Find where the given text appears and provide that cell's center as [X, Y] coordinate. 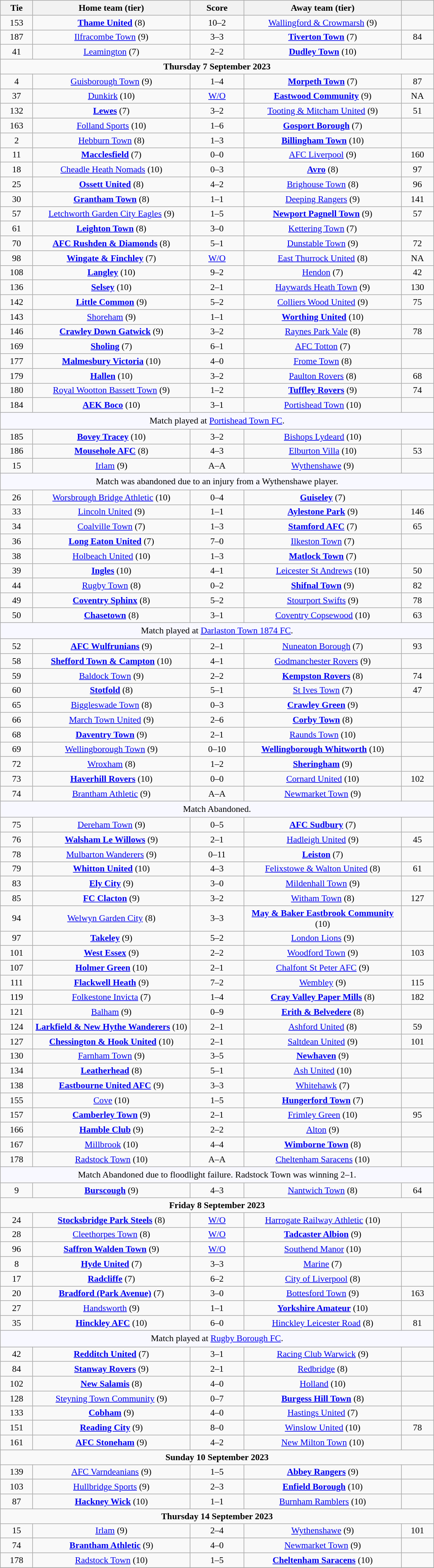
Ashford United (8) [323, 1027]
Whitehawk (7) [323, 1086]
Racing Club Warwick (9) [323, 1354]
Sholing (7) [111, 347]
44 [17, 586]
Leighton Town (8) [111, 229]
Millbrook (10) [111, 1144]
Balham (9) [111, 1012]
Avro (8) [323, 170]
Match played at Darlaston Town 1874 FC. [217, 631]
Winslow United (10) [323, 1428]
4 [17, 81]
Yorkshire Amateur (10) [323, 1309]
Thursday 14 September 2023 [217, 1516]
1–6 [217, 126]
Dereham Town (9) [111, 825]
187 [17, 37]
Newport Pagnell Town (9) [323, 214]
Erith & Belvedere (8) [323, 1012]
Wimborne Town (8) [323, 1144]
Paulton Rovers (8) [323, 376]
City of Liverpool (8) [323, 1279]
73 [17, 779]
Leicester St Andrews (10) [323, 571]
10–2 [217, 23]
Burgess Hill Town (8) [323, 1399]
Deeping Rangers (9) [323, 199]
Royal Wootton Bassett Town (9) [111, 390]
8 [17, 1264]
Ossett United (8) [111, 185]
0–2 [217, 586]
Match played at Portishead Town FC. [217, 421]
83 [17, 884]
Dudley Town (10) [323, 52]
Whitton United (10) [111, 869]
133 [17, 1413]
94 [17, 918]
141 [417, 199]
36 [17, 542]
153 [17, 23]
Aylestone Park (9) [323, 512]
Hallen (10) [111, 376]
Worthing United (10) [323, 317]
121 [17, 1012]
24 [17, 1220]
4–4 [217, 1144]
79 [17, 869]
Sheringham (9) [323, 764]
186 [17, 451]
East Thurrock United (8) [323, 258]
New Salamis (8) [111, 1384]
37 [17, 96]
169 [17, 347]
AFC Wulfrunians (9) [111, 647]
Wellingborough Whitworth (10) [323, 749]
Cray Valley Paper Mills (8) [323, 997]
0–5 [217, 825]
115 [417, 983]
Farnham Town (9) [111, 1056]
119 [17, 997]
30 [17, 199]
136 [17, 288]
0–10 [217, 749]
Coventry Sphinx (8) [111, 600]
167 [17, 1144]
93 [417, 647]
85 [17, 899]
Lewes (7) [111, 111]
58 [17, 661]
Raynes Park Vale (8) [323, 332]
Langley (10) [111, 273]
39 [17, 571]
35 [17, 1323]
West Essex (9) [111, 953]
Thame United (8) [111, 23]
0–4 [217, 497]
Takeley (9) [111, 938]
Shefford Town & Campton (10) [111, 661]
Hyde United (7) [111, 1264]
Hendon (7) [323, 273]
Steyning Town Community (9) [111, 1399]
Abbey Rangers (9) [323, 1472]
Radcliffe (7) [111, 1279]
66 [17, 720]
Ely City (9) [111, 884]
81 [417, 1323]
Wembley (9) [323, 983]
Haverhill Rovers (10) [111, 779]
95 [417, 1115]
Hadleigh United (9) [323, 840]
Walsham Le Willows (9) [111, 840]
Mildenhall Town (9) [323, 884]
132 [17, 111]
Redbridge (8) [323, 1369]
FC Clacton (9) [111, 899]
2–3 [217, 1487]
Bottesford Town (9) [323, 1294]
Little Common (9) [111, 302]
Matlock Town (7) [323, 556]
Home team (tier) [111, 8]
Selsey (10) [111, 288]
Holbeach United (10) [111, 556]
108 [17, 273]
Ilkeston Town (7) [323, 542]
2–6 [217, 720]
166 [17, 1130]
2–4 [217, 1531]
Folkestone Invicta (7) [111, 997]
Stourport Swifts (9) [323, 600]
Larkfield & New Hythe Wanderers (10) [111, 1027]
Haywards Heath Town (9) [323, 288]
Bovey Tracey (10) [111, 437]
Brighouse Town (8) [323, 185]
6–0 [217, 1323]
27 [17, 1309]
Friday 8 September 2023 [217, 1205]
0–9 [217, 1012]
Leamington (7) [111, 52]
Hastings United (7) [323, 1413]
Hackney Wick (10) [111, 1501]
151 [17, 1428]
AFC Liverpool (9) [323, 155]
Score [217, 8]
Sunday 10 September 2023 [217, 1457]
Match was abandoned due to an injury from a Wythenshawe player. [217, 482]
Bishops Lydeard (10) [323, 437]
Eastbourne United AFC (9) [111, 1086]
Tie [17, 8]
London Lions (9) [323, 938]
Guiseley (7) [323, 497]
Tuffley Rovers (9) [323, 390]
7–2 [217, 983]
184 [17, 405]
Enfield Borough (10) [323, 1487]
63 [417, 615]
Wallingford & Crowmarsh (9) [323, 23]
Match Abandoned due to floodlight failure. Radstock Town was winning 2–1. [217, 1175]
Raunds Town (10) [323, 735]
Tiverton Town (7) [323, 37]
3–5 [217, 1056]
161 [17, 1443]
New Milton Town (10) [323, 1443]
180 [17, 390]
Coalville Town (7) [111, 527]
47 [417, 690]
Folland Sports (10) [111, 126]
Hullbridge Sports (9) [111, 1487]
AFC Varndeanians (9) [111, 1472]
128 [17, 1399]
18 [17, 170]
69 [17, 749]
Newhaven (9) [323, 1056]
Dunstable Town (9) [323, 243]
AFC Sudbury (7) [323, 825]
Chalfont St Peter AFC (9) [323, 968]
34 [17, 527]
Letchworth Garden City Eagles (9) [111, 214]
60 [17, 690]
Tooting & Mitcham United (9) [323, 111]
45 [417, 840]
Elburton Villa (10) [323, 451]
Nantwich Town (8) [323, 1191]
Lincoln United (9) [111, 512]
98 [17, 258]
March Town United (9) [111, 720]
Frimley Green (10) [323, 1115]
Match Abandoned. [217, 809]
51 [417, 111]
Ingles (10) [111, 571]
Daventry Town (9) [111, 735]
Shoreham (9) [111, 317]
Hebburn Town (8) [111, 140]
160 [417, 155]
70 [17, 243]
Holland (10) [323, 1384]
Grantham Town (8) [111, 199]
Stotfold (8) [111, 690]
Camberley Town (9) [111, 1115]
Macclesfield (7) [111, 155]
Baldock Town (9) [111, 676]
Wroxham (8) [111, 764]
Reading City (9) [111, 1428]
107 [17, 968]
Guisborough Town (9) [111, 81]
Burscough (9) [111, 1191]
Gosport Borough (7) [323, 126]
9–2 [217, 273]
Godmanchester Rovers (9) [323, 661]
May & Baker Eastbrook Community (10) [323, 918]
Corby Town (8) [323, 720]
179 [17, 376]
Morpeth Town (7) [323, 81]
Woodford Town (9) [323, 953]
Harrogate Railway Athletic (10) [323, 1220]
Worsbrough Bridge Athletic (10) [111, 497]
Nuneaton Borough (7) [323, 647]
Redditch United (7) [111, 1354]
Chessington & Hook United (10) [111, 1042]
11 [17, 155]
Long Eaton United (7) [111, 542]
Dunkirk (10) [111, 96]
124 [17, 1027]
AFC Rushden & Diamonds (8) [111, 243]
28 [17, 1235]
134 [17, 1071]
Rugby Town (8) [111, 586]
Away team (tier) [323, 8]
177 [17, 361]
Wellingborough Town (9) [111, 749]
Eastwood Community (9) [323, 96]
Cheadle Heath Nomads (10) [111, 170]
Frome Town (8) [323, 361]
64 [417, 1191]
Colliers Wood United (9) [323, 302]
Stamford AFC (7) [323, 527]
Leiston (7) [323, 854]
41 [17, 52]
Wingate & Finchley (7) [111, 258]
155 [17, 1100]
AEK Boco (10) [111, 405]
Tadcaster Albion (9) [323, 1235]
Saltdean United (9) [323, 1042]
6–1 [217, 347]
Welwyn Garden City (8) [111, 918]
9 [17, 1191]
Hungerford Town (7) [323, 1100]
Felixstowe & Walton United (8) [323, 869]
Thursday 7 September 2023 [217, 67]
143 [17, 317]
Burnham Ramblers (10) [323, 1501]
St Ives Town (7) [323, 690]
Mousehole AFC (8) [111, 451]
Alton (9) [323, 1130]
25 [17, 185]
Marine (7) [323, 1264]
138 [17, 1086]
20 [17, 1294]
Hamble Club (9) [111, 1130]
Handsworth (9) [111, 1309]
8–0 [217, 1428]
Cove (10) [111, 1100]
33 [17, 512]
Leatherhead (8) [111, 1071]
Shifnal Town (9) [323, 586]
Ilfracombe Town (9) [111, 37]
26 [17, 497]
Flackwell Heath (9) [111, 983]
AFC Stoneham (9) [111, 1443]
Crawley Down Gatwick (9) [111, 332]
Portishead Town (10) [323, 405]
Hinckley Leicester Road (8) [323, 1323]
0–7 [217, 1399]
185 [17, 437]
Mulbarton Wanderers (9) [111, 854]
Witham Town (8) [323, 899]
Holmer Green (10) [111, 968]
157 [17, 1115]
Stocksbridge Park Steels (8) [111, 1220]
Biggleswade Town (8) [111, 705]
Match played at Rugby Borough FC. [217, 1339]
Malmesbury Victoria (10) [111, 361]
49 [17, 600]
Crawley Green (9) [323, 705]
2 [17, 140]
Bradford (Park Avenue) (7) [111, 1294]
Coventry Copsewood (10) [323, 615]
111 [17, 983]
76 [17, 840]
6–2 [217, 1279]
53 [417, 451]
Cornard United (10) [323, 779]
Cleethorpes Town (8) [111, 1235]
0–11 [217, 854]
Saffron Walden Town (9) [111, 1249]
7–0 [217, 542]
17 [17, 1279]
Southend Manor (10) [323, 1249]
182 [417, 997]
52 [17, 647]
38 [17, 556]
142 [17, 302]
Ash United (10) [323, 1071]
Kettering Town (7) [323, 229]
139 [17, 1472]
82 [417, 586]
Cobham (9) [111, 1413]
Kempston Rovers (8) [323, 676]
Chasetown (8) [111, 615]
Billingham Town (10) [323, 140]
Stanway Rovers (9) [111, 1369]
AFC Totton (7) [323, 347]
Hinckley AFC (10) [111, 1323]
